Search for the cell housing the specified text and yield its [X, Y] center coordinate. 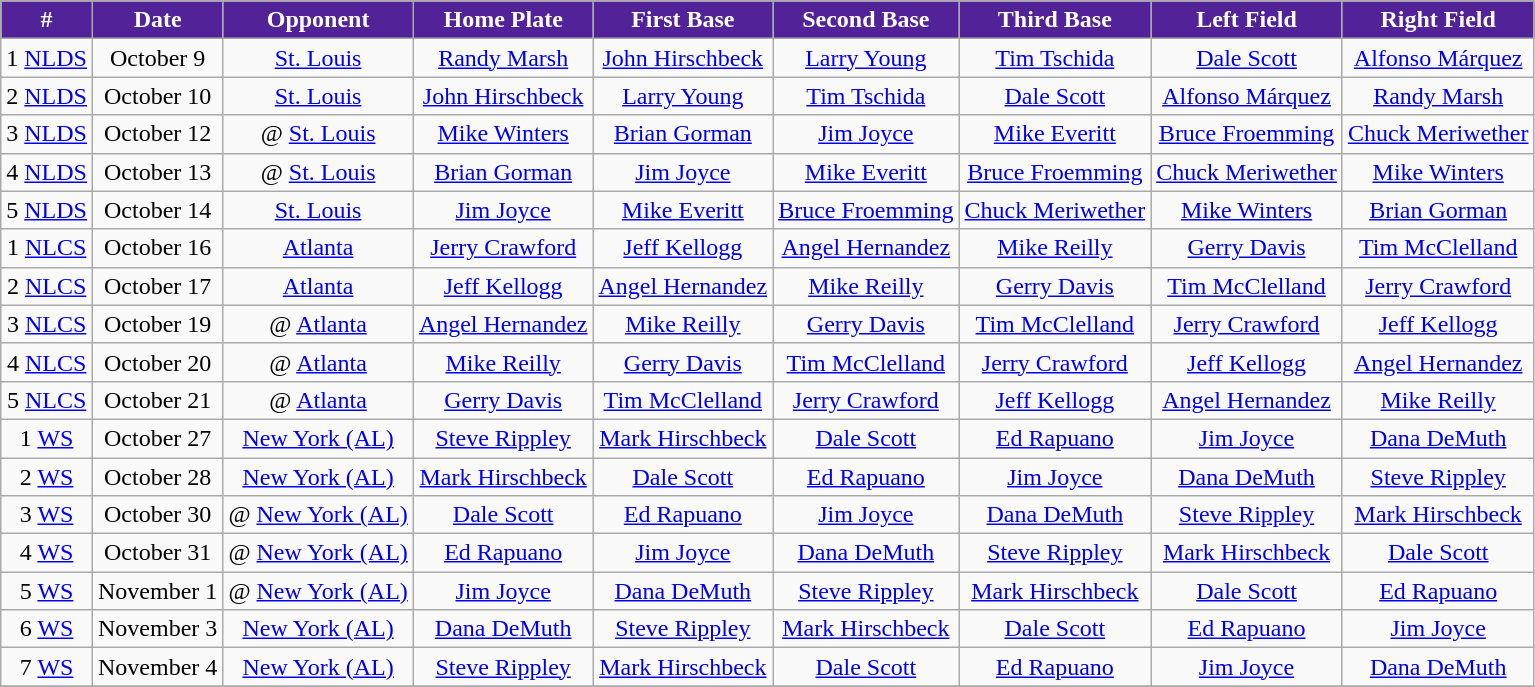
Left Field [1247, 20]
2 NLDS [47, 96]
3 WS [47, 515]
Home Plate [503, 20]
4 NLCS [47, 362]
October 28 [157, 477]
Opponent [318, 20]
1 NLDS [47, 58]
October 20 [157, 362]
# [47, 20]
Third Base [1055, 20]
2 WS [47, 477]
October 13 [157, 172]
October 19 [157, 324]
3 NLDS [47, 134]
October 10 [157, 96]
First Base [683, 20]
1 NLCS [47, 248]
October 14 [157, 210]
4 NLDS [47, 172]
November 4 [157, 667]
October 12 [157, 134]
October 17 [157, 286]
October 9 [157, 58]
October 30 [157, 515]
Right Field [1438, 20]
5 WS [47, 591]
October 27 [157, 438]
1 WS [47, 438]
November 1 [157, 591]
2 NLCS [47, 286]
November 3 [157, 629]
October 31 [157, 553]
7 WS [47, 667]
5 NLCS [47, 400]
4 WS [47, 553]
October 16 [157, 248]
5 NLDS [47, 210]
October 21 [157, 400]
Second Base [866, 20]
Date [157, 20]
3 NLCS [47, 324]
6 WS [47, 629]
